Return [X, Y] of the center of cell containing provided text 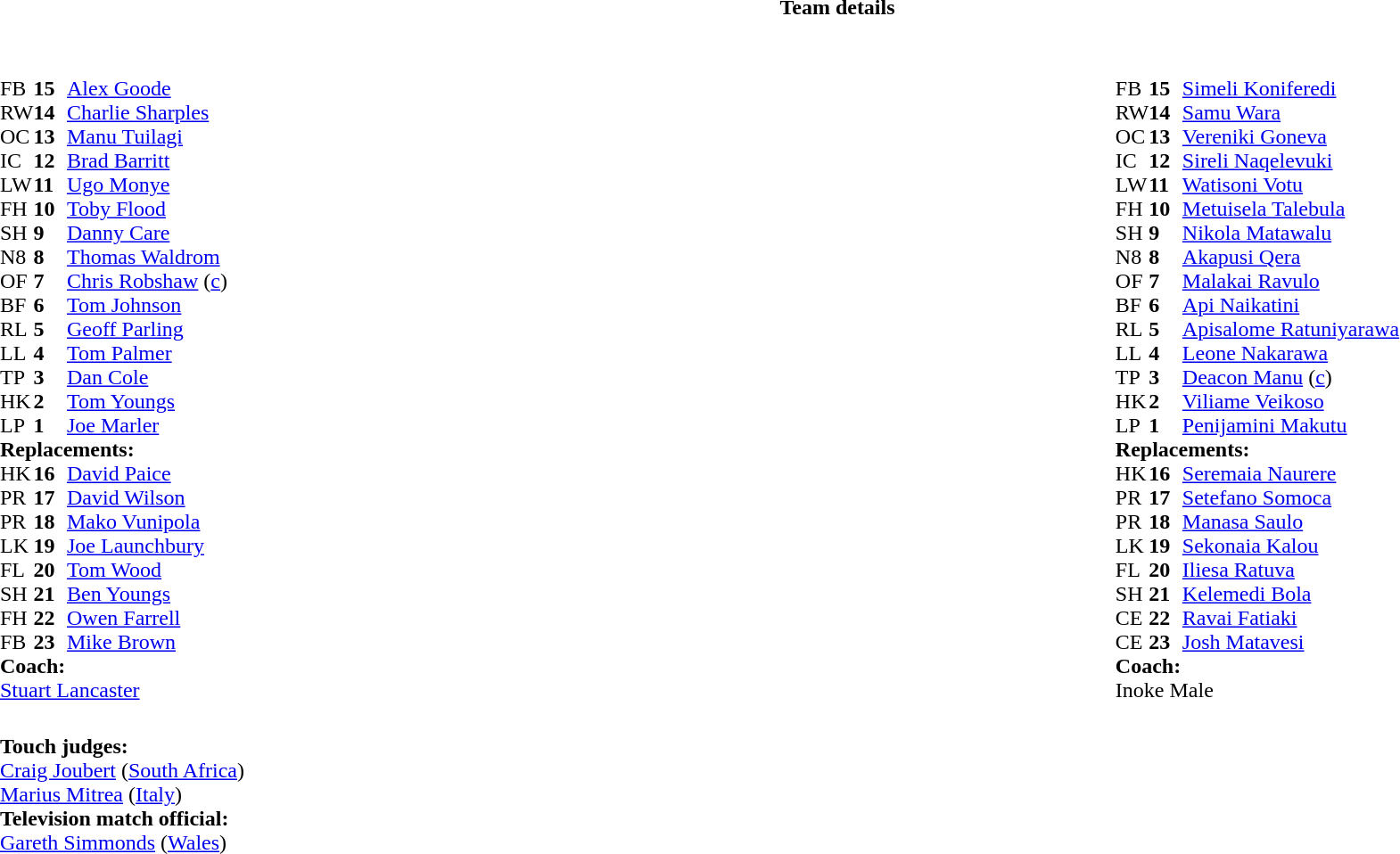
Alex Goode [147, 89]
Tom Wood [147, 571]
Josh Matavesi [1291, 642]
Api Naikatini [1291, 305]
Charlie Sharples [147, 112]
Sekonaia Kalou [1291, 546]
Geoff Parling [147, 330]
Kelemedi Bola [1291, 594]
Chris Robshaw (c) [147, 282]
Iliesa Ratuva [1291, 571]
Penijamini Makutu [1291, 426]
Joe Launchbury [147, 546]
Dan Cole [147, 378]
Nikola Matawalu [1291, 234]
Sireli Naqelevuki [1291, 160]
Mike Brown [147, 642]
Ugo Monye [147, 185]
Seremaia Naurere [1291, 474]
Vereniki Goneva [1291, 137]
Leone Nakarawa [1291, 353]
Owen Farrell [147, 619]
Samu Wara [1291, 112]
Mako Vunipola [147, 522]
Viliame Veikoso [1291, 401]
Joe Marler [147, 426]
Malakai Ravulo [1291, 282]
Brad Barritt [147, 160]
Danny Care [147, 234]
Manasa Saulo [1291, 522]
Stuart Lancaster [114, 690]
Setefano Somoca [1291, 497]
Tom Palmer [147, 353]
Watisoni Votu [1291, 185]
Simeli Koniferedi [1291, 89]
Ravai Fatiaki [1291, 619]
Inoke Male [1257, 690]
Thomas Waldrom [147, 257]
Apisalome Ratuniyarawa [1291, 330]
Akapusi Qera [1291, 257]
Metuisela Talebula [1291, 209]
Ben Youngs [147, 594]
Tom Youngs [147, 401]
David Paice [147, 474]
Manu Tuilagi [147, 137]
David Wilson [147, 497]
Deacon Manu (c) [1291, 378]
Tom Johnson [147, 305]
Toby Flood [147, 209]
